Scan for the cell matching the given text and deliver its [x, y] coordinate at center. 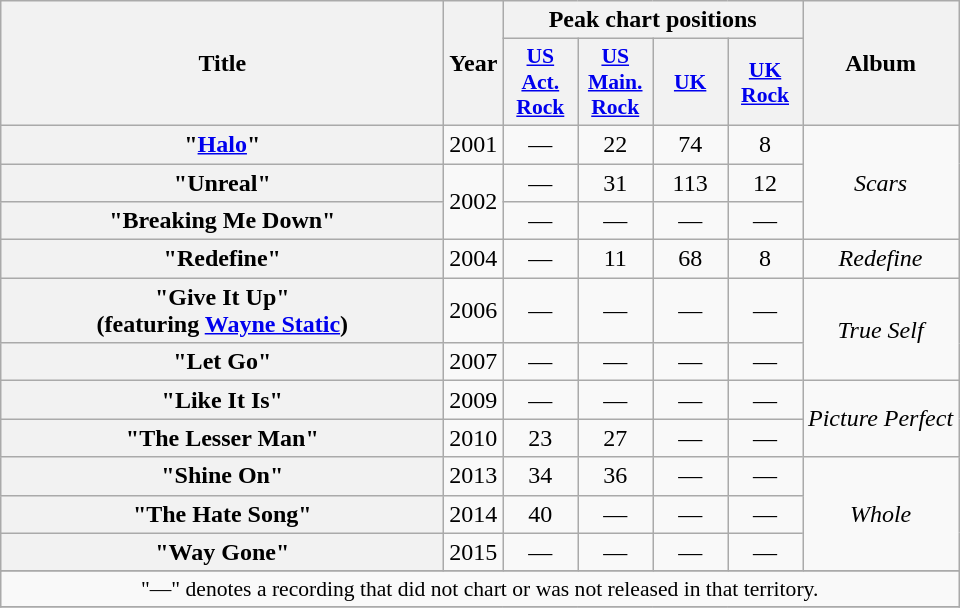
12 [766, 183]
"Unreal" [222, 183]
"Give It Up"(featuring Wayne Static) [222, 310]
"Shine On" [222, 476]
USAct.Rock [540, 82]
36 [616, 476]
Redefine [880, 259]
Picture Perfect [880, 419]
31 [616, 183]
34 [540, 476]
"Way Gone" [222, 552]
Whole [880, 514]
2006 [474, 310]
"Like It Is" [222, 400]
2004 [474, 259]
2014 [474, 514]
"Breaking Me Down" [222, 221]
Title [222, 64]
Peak chart positions [653, 20]
Album [880, 64]
"Halo" [222, 144]
True Self [880, 330]
23 [540, 438]
Scars [880, 182]
Year [474, 64]
USMain.Rock [616, 82]
27 [616, 438]
"Let Go" [222, 362]
2010 [474, 438]
UKRock [766, 82]
2001 [474, 144]
68 [690, 259]
"The Hate Song" [222, 514]
"The Lesser Man" [222, 438]
40 [540, 514]
11 [616, 259]
2002 [474, 202]
22 [616, 144]
2009 [474, 400]
113 [690, 183]
UK [690, 82]
"—" denotes a recording that did not chart or was not released in that territory. [480, 589]
2007 [474, 362]
"Redefine" [222, 259]
74 [690, 144]
2013 [474, 476]
2015 [474, 552]
